Extract the [x, y] coordinate from the center of the cell holding the provided text.  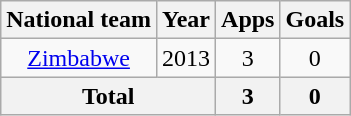
Apps [248, 20]
National team [79, 20]
Year [186, 20]
Goals [315, 20]
2013 [186, 58]
Zimbabwe [79, 58]
Total [108, 96]
